Scan for the cell matching the given text and deliver its [x, y] coordinate at center. 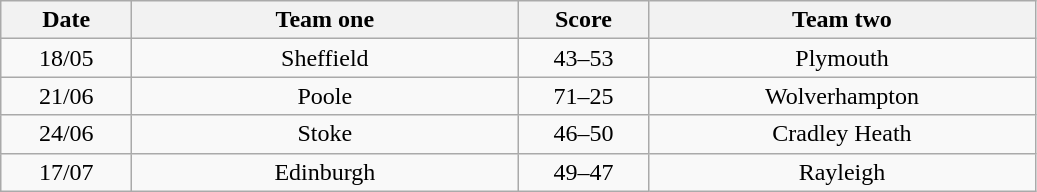
24/06 [66, 134]
43–53 [584, 58]
71–25 [584, 96]
Team one [325, 20]
Cradley Heath [842, 134]
Wolverhampton [842, 96]
Team two [842, 20]
17/07 [66, 172]
21/06 [66, 96]
Edinburgh [325, 172]
46–50 [584, 134]
18/05 [66, 58]
Stoke [325, 134]
Score [584, 20]
Poole [325, 96]
Date [66, 20]
Plymouth [842, 58]
Sheffield [325, 58]
49–47 [584, 172]
Rayleigh [842, 172]
